Provide the (x, y) coordinate of the cell's center where the given text is located.  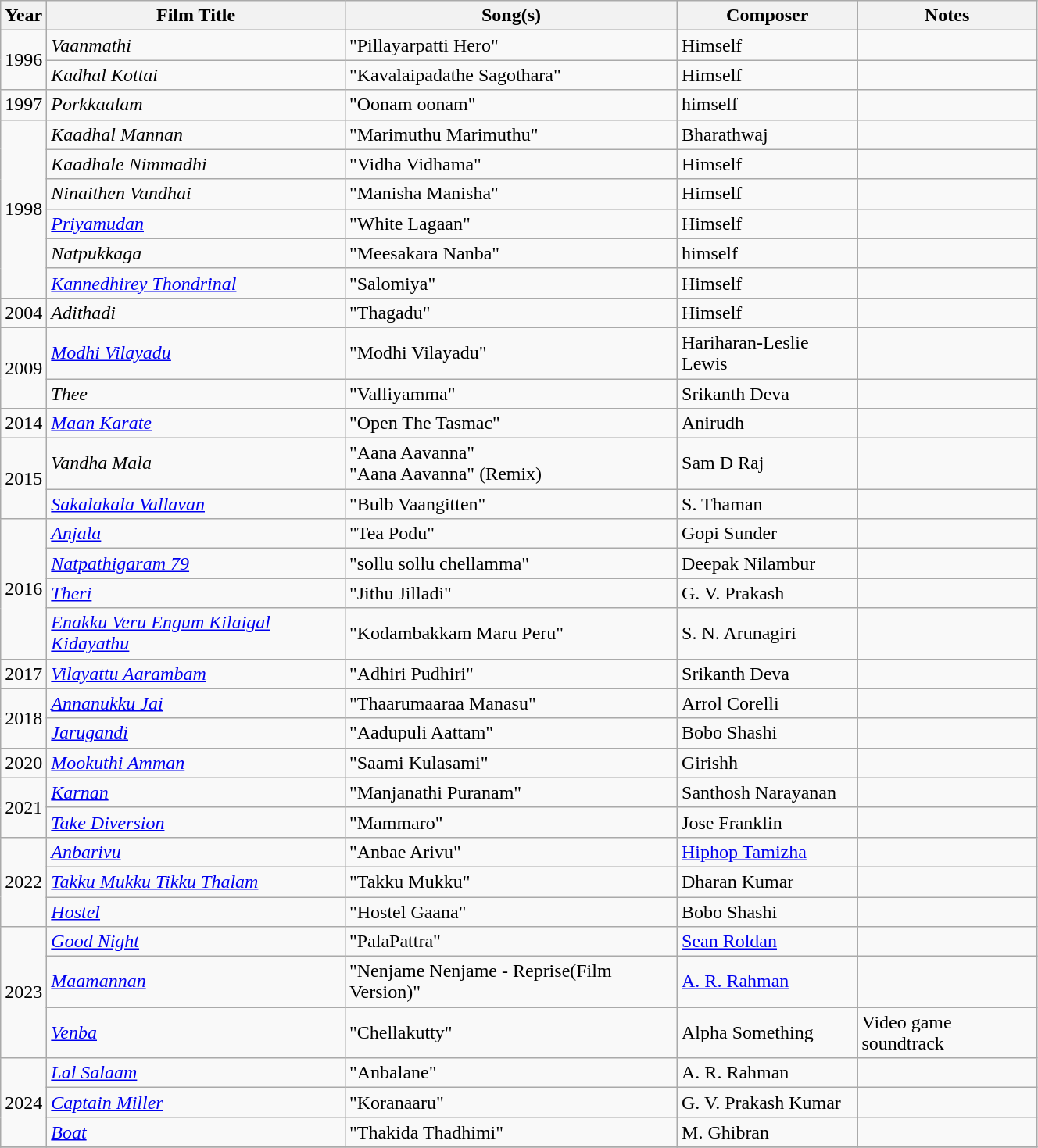
Ninaithen Vandhai (196, 194)
Mookuthi Amman (196, 763)
"Meesakara Nanba" (511, 253)
"Bulb Vaangitten" (511, 504)
Thee (196, 393)
"Mammaro" (511, 822)
2016 (23, 589)
Venba (196, 1033)
Maamannan (196, 982)
"Modhi Vilayadu" (511, 353)
Vaanmathi (196, 45)
"Aadupuli Aattam" (511, 733)
Kadhal Kottai (196, 75)
"Chellakutty" (511, 1033)
Hostel (196, 912)
Sam D Raj (768, 464)
Porkkaalam (196, 105)
1997 (23, 105)
Deepak Nilambur (768, 563)
2018 (23, 718)
"Anbae Arivu" (511, 852)
Theri (196, 593)
Year (23, 16)
Modhi Vilayadu (196, 353)
"Oonam oonam" (511, 105)
Anjala (196, 534)
"White Lagaan" (511, 224)
"Anbalane" (511, 1073)
Kaadhale Nimmadhi (196, 164)
S. Thaman (768, 504)
"Thakida Thadhimi" (511, 1132)
"PalaPattra" (511, 942)
Adithadi (196, 313)
Natpathigaram 79 (196, 563)
1998 (23, 209)
Song(s) (511, 16)
"Thaarumaaraa Manasu" (511, 703)
Gopi Sunder (768, 534)
Bharathwaj (768, 134)
2021 (23, 807)
Jarugandi (196, 733)
Lal Salaam (196, 1073)
Vilayattu Aarambam (196, 674)
G. V. Prakash Kumar (768, 1103)
S. N. Arunagiri (768, 633)
"Koranaaru" (511, 1103)
Priyamudan (196, 224)
1996 (23, 60)
G. V. Prakash (768, 593)
"Nenjame Nenjame - Reprise(Film Version)" (511, 982)
"Open The Tasmac" (511, 424)
Good Night (196, 942)
Sean Roldan (768, 942)
"Manisha Manisha" (511, 194)
2022 (23, 882)
Notes (947, 16)
Alpha Something (768, 1033)
"Saami Kulasami" (511, 763)
"Thagadu" (511, 313)
Hariharan-Leslie Lewis (768, 353)
Sakalakala Vallavan (196, 504)
2014 (23, 424)
"Aana Aavanna""Aana Aavanna" (Remix) (511, 464)
"Marimuthu Marimuthu" (511, 134)
Video game soundtrack (947, 1033)
"Vidha Vidhama" (511, 164)
"sollu sollu chellamma" (511, 563)
M. Ghibran (768, 1132)
Arrol Corelli (768, 703)
"Pillayarpatti Hero" (511, 45)
"Valliyamma" (511, 393)
2023 (23, 992)
"Jithu Jilladi" (511, 593)
2024 (23, 1103)
Anirudh (768, 424)
"Hostel Gaana" (511, 912)
Anbarivu (196, 852)
Maan Karate (196, 424)
Enakku Veru Engum Kilaigal Kidayathu (196, 633)
Captain Miller (196, 1103)
Film Title (196, 16)
"Takku Mukku" (511, 882)
Girishh (768, 763)
2004 (23, 313)
2009 (23, 367)
"Kodambakkam Maru Peru" (511, 633)
Jose Franklin (768, 822)
Composer (768, 16)
Karnan (196, 792)
Hiphop Tamizha (768, 852)
Kaadhal Mannan (196, 134)
Kannedhirey Thondrinal (196, 283)
Vandha Mala (196, 464)
Boat (196, 1132)
Takku Mukku Tikku Thalam (196, 882)
2015 (23, 478)
2020 (23, 763)
"Manjanathi Puranam" (511, 792)
Dharan Kumar (768, 882)
Santhosh Narayanan (768, 792)
"Tea Podu" (511, 534)
"Kavalaipadathe Sagothara" (511, 75)
"Adhiri Pudhiri" (511, 674)
Take Diversion (196, 822)
"Salomiya" (511, 283)
Annanukku Jai (196, 703)
Natpukkaga (196, 253)
2017 (23, 674)
